Identify which cell holds the provided text, then report its (x, y) central coordinate. 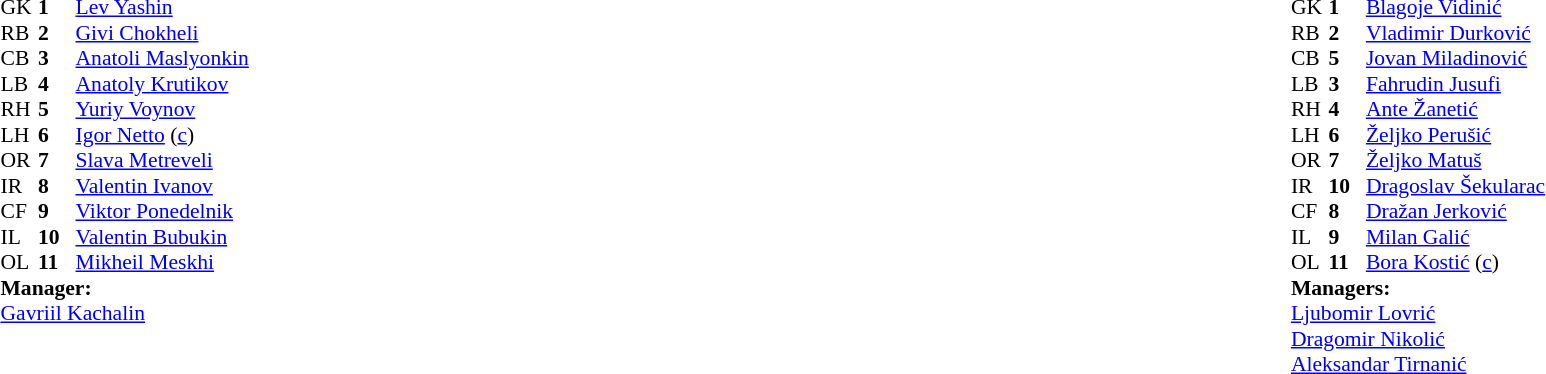
Valentin Bubukin (162, 237)
Fahrudin Jusufi (1456, 84)
Jovan Miladinović (1456, 59)
Managers: (1418, 288)
Valentin Ivanov (162, 186)
Anatoli Maslyonkin (162, 59)
Vladimir Durković (1456, 33)
Viktor Ponedelnik (162, 211)
Dragoslav Šekularac (1456, 186)
Gavriil Kachalin (124, 313)
Bora Kostić (c) (1456, 263)
Dražan Jerković (1456, 211)
Željko Perušić (1456, 135)
Mikheil Meskhi (162, 263)
Anatoly Krutikov (162, 84)
Milan Galić (1456, 237)
Givi Chokheli (162, 33)
Željko Matuš (1456, 161)
Igor Netto (c) (162, 135)
Yuriy Voynov (162, 109)
Manager: (124, 288)
Slava Metreveli (162, 161)
Ante Žanetić (1456, 109)
